Identify which cell holds the provided text, then report its (X, Y) central coordinate. 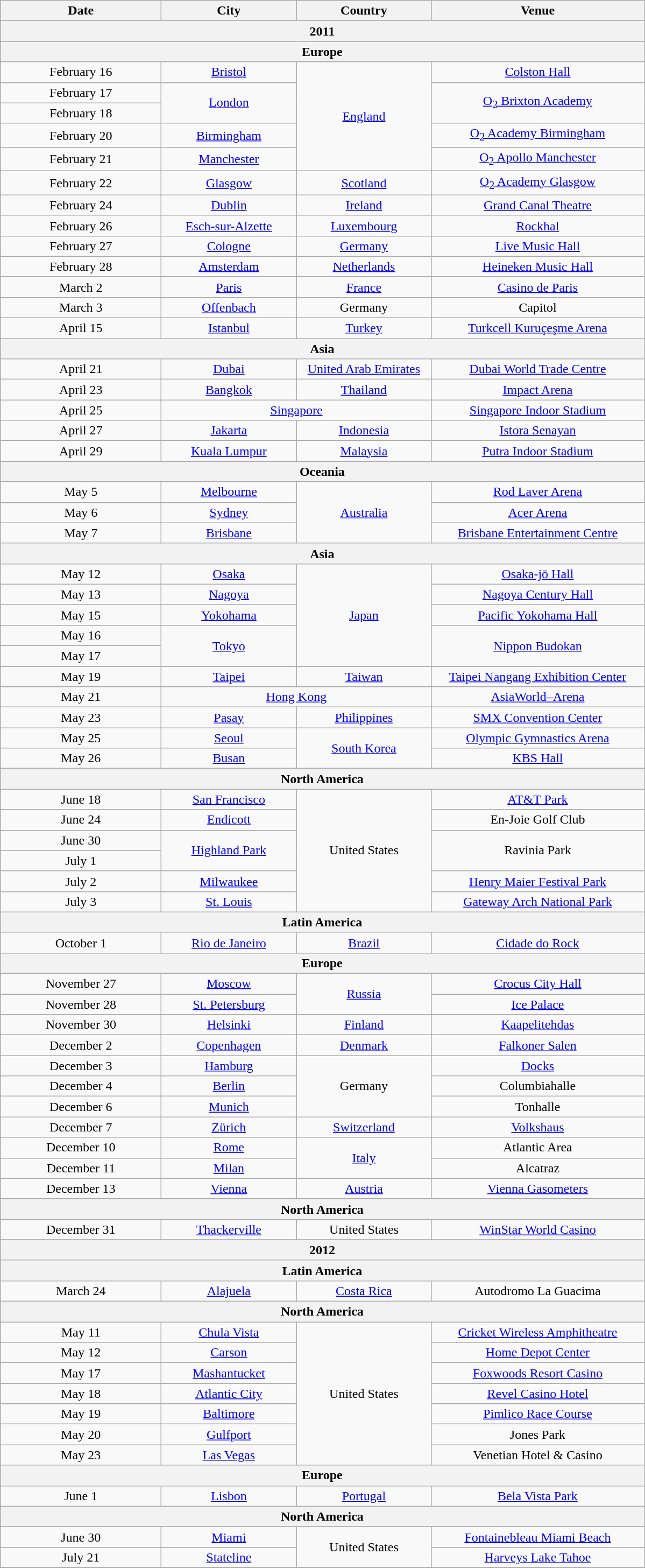
Ice Palace (538, 1004)
O2 Academy Birmingham (538, 135)
Revel Casino Hotel (538, 1394)
Birmingham (229, 135)
July 2 (81, 881)
Yokohama (229, 615)
February 22 (81, 183)
Date (81, 11)
May 20 (81, 1435)
February 28 (81, 266)
Jakarta (229, 431)
Dubai (229, 369)
Nippon Budokan (538, 645)
Russia (364, 994)
Manchester (229, 159)
Rio de Janeiro (229, 943)
KBS Hall (538, 758)
Pasay (229, 718)
May 13 (81, 594)
Colston Hall (538, 72)
December 31 (81, 1229)
Impact Arena (538, 390)
Olympic Gymnastics Arena (538, 738)
Turkcell Kuruçeşme Arena (538, 328)
Sydney (229, 512)
June 1 (81, 1496)
Denmark (364, 1045)
Bangkok (229, 390)
Copenhagen (229, 1045)
Kuala Lumpur (229, 451)
Busan (229, 758)
Nagoya Century Hall (538, 594)
Netherlands (364, 266)
Chula Vista (229, 1332)
Live Music Hall (538, 246)
December 13 (81, 1189)
Tonhalle (538, 1107)
Ravinia Park (538, 850)
Lisbon (229, 1496)
Fontainebleau Miami Beach (538, 1537)
Scotland (364, 183)
Oceania (322, 472)
WinStar World Casino (538, 1229)
Gateway Arch National Park (538, 902)
Taipei (229, 677)
Offenbach (229, 307)
Milan (229, 1168)
Austria (364, 1189)
Singapore (296, 410)
March 24 (81, 1291)
Gulfport (229, 1435)
December 4 (81, 1086)
December 11 (81, 1168)
April 27 (81, 431)
Ireland (364, 205)
June 18 (81, 799)
December 2 (81, 1045)
Foxwoods Resort Casino (538, 1373)
Taiwan (364, 677)
December 10 (81, 1148)
April 21 (81, 369)
Jones Park (538, 1435)
Helsinki (229, 1025)
Brisbane (229, 533)
February 20 (81, 135)
Columbiahalle (538, 1086)
Brisbane Entertainment Centre (538, 533)
Seoul (229, 738)
November 30 (81, 1025)
Henry Maier Festival Park (538, 881)
Bela Vista Park (538, 1496)
Osaka (229, 574)
South Korea (364, 748)
St. Louis (229, 902)
O2 Brixton Academy (538, 103)
Acer Arena (538, 512)
May 25 (81, 738)
AT&T Park (538, 799)
March 2 (81, 287)
Portugal (364, 1496)
Thailand (364, 390)
Autodromo La Guacima (538, 1291)
May 16 (81, 635)
2011 (322, 31)
April 15 (81, 328)
Volkshaus (538, 1127)
O2 Apollo Manchester (538, 159)
Istanbul (229, 328)
Atlantic Area (538, 1148)
November 28 (81, 1004)
France (364, 287)
Home Depot Center (538, 1353)
Pimlico Race Course (538, 1414)
Zürich (229, 1127)
Baltimore (229, 1414)
Rome (229, 1148)
May 11 (81, 1332)
February 17 (81, 93)
July 3 (81, 902)
Miami (229, 1537)
Putra Indoor Stadium (538, 451)
Venue (538, 11)
2012 (322, 1250)
December 3 (81, 1066)
April 25 (81, 410)
Hamburg (229, 1066)
May 6 (81, 512)
Costa Rica (364, 1291)
February 24 (81, 205)
Hong Kong (296, 697)
San Francisco (229, 799)
Vienna (229, 1189)
Thackerville (229, 1229)
Philippines (364, 718)
Munich (229, 1107)
Casino de Paris (538, 287)
Rod Laver Arena (538, 492)
Highland Park (229, 850)
Moscow (229, 984)
April 23 (81, 390)
February 21 (81, 159)
May 18 (81, 1394)
Brazil (364, 943)
Kaapelitehdas (538, 1025)
November 27 (81, 984)
Endicott (229, 820)
SMX Convention Center (538, 718)
Amsterdam (229, 266)
Alcatraz (538, 1168)
Dublin (229, 205)
Crocus City Hall (538, 984)
Istora Senayan (538, 431)
Harveys Lake Tahoe (538, 1557)
December 7 (81, 1127)
Dubai World Trade Centre (538, 369)
Nagoya (229, 594)
Cologne (229, 246)
Indonesia (364, 431)
Japan (364, 615)
Mashantucket (229, 1373)
Cidade do Rock (538, 943)
Paris (229, 287)
June 24 (81, 820)
Docks (538, 1066)
Venetian Hotel & Casino (538, 1455)
O2 Academy Glasgow (538, 183)
United Arab Emirates (364, 369)
Tokyo (229, 645)
En-Joie Golf Club (538, 820)
Capitol (538, 307)
Switzerland (364, 1127)
Grand Canal Theatre (538, 205)
Rockhal (538, 226)
Atlantic City (229, 1394)
Heineken Music Hall (538, 266)
England (364, 116)
Las Vegas (229, 1455)
Stateline (229, 1557)
Esch-sur-Alzette (229, 226)
Falkoner Salen (538, 1045)
Vienna Gasometers (538, 1189)
May 21 (81, 697)
July 1 (81, 861)
St. Petersburg (229, 1004)
London (229, 103)
Berlin (229, 1086)
April 29 (81, 451)
Malaysia (364, 451)
Milwaukee (229, 881)
Finland (364, 1025)
Melbourne (229, 492)
February 18 (81, 113)
Carson (229, 1353)
October 1 (81, 943)
Country (364, 11)
May 26 (81, 758)
Osaka-jō Hall (538, 574)
May 7 (81, 533)
Turkey (364, 328)
February 26 (81, 226)
May 15 (81, 615)
Singapore Indoor Stadium (538, 410)
Glasgow (229, 183)
Australia (364, 512)
Cricket Wireless Amphitheatre (538, 1332)
July 21 (81, 1557)
Italy (364, 1158)
Alajuela (229, 1291)
Bristol (229, 72)
Pacific Yokohama Hall (538, 615)
AsiaWorld–Arena (538, 697)
Taipei Nangang Exhibition Center (538, 677)
Luxembourg (364, 226)
December 6 (81, 1107)
March 3 (81, 307)
City (229, 11)
February 16 (81, 72)
May 5 (81, 492)
February 27 (81, 246)
